Identify which cell holds the provided text, then report its [x, y] central coordinate. 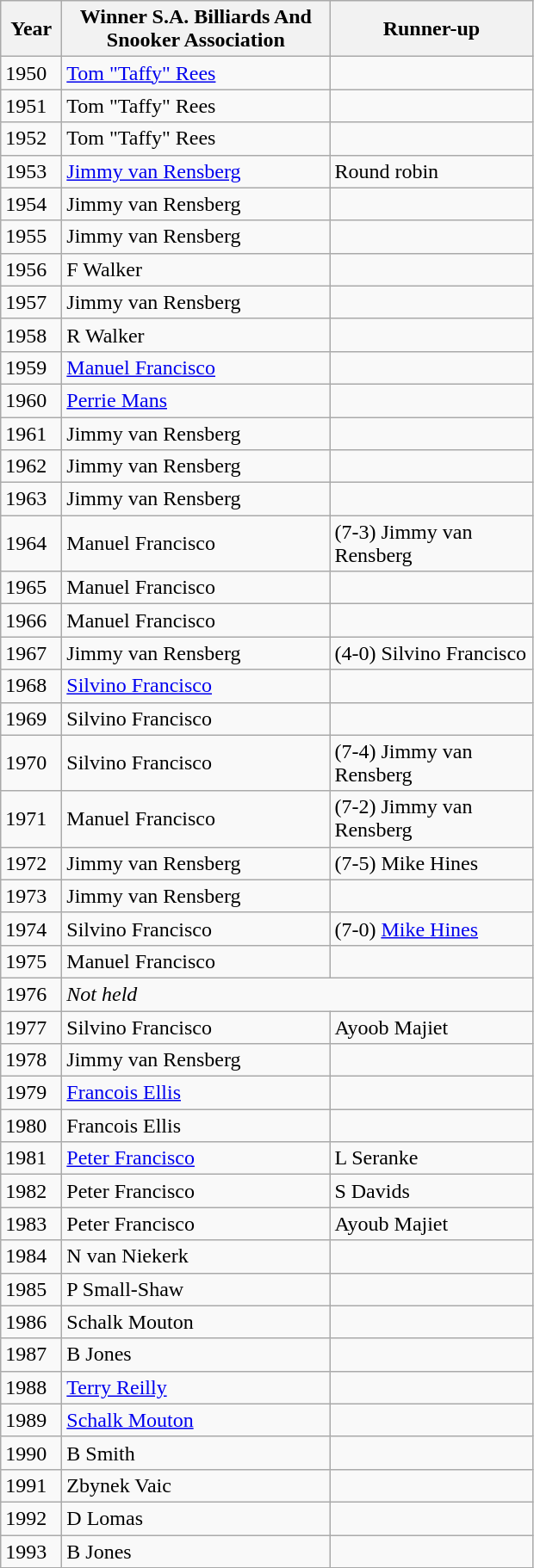
1964 [31, 544]
(7-4) Jimmy van Rensberg [432, 762]
1983 [31, 1224]
1951 [31, 106]
1988 [31, 1387]
1986 [31, 1322]
1963 [31, 499]
1977 [31, 1027]
1981 [31, 1158]
N van Niekerk [196, 1256]
B Smith [196, 1453]
1950 [31, 73]
1973 [31, 896]
1992 [31, 1518]
Not held [298, 994]
(7-2) Jimmy van Rensberg [432, 819]
1953 [31, 171]
(7-5) Mike Hines [432, 863]
1961 [31, 433]
1989 [31, 1420]
1969 [31, 719]
(7-0) Mike Hines [432, 929]
1972 [31, 863]
1985 [31, 1289]
1979 [31, 1093]
S Davids [432, 1191]
Winner S.A. Billiards And Snooker Association [196, 29]
L Seranke [432, 1158]
Zbynek Vaic [196, 1485]
1965 [31, 588]
1967 [31, 653]
1971 [31, 819]
1991 [31, 1485]
1959 [31, 367]
1958 [31, 335]
1993 [31, 1552]
P Small-Shaw [196, 1289]
1970 [31, 762]
R Walker [196, 335]
1955 [31, 237]
1984 [31, 1256]
1990 [31, 1453]
Terry Reilly [196, 1387]
1975 [31, 961]
1966 [31, 620]
(4-0) Silvino Francisco [432, 653]
1968 [31, 686]
1957 [31, 302]
1987 [31, 1355]
Ayoob Majiet [432, 1027]
F Walker [196, 269]
1976 [31, 994]
1960 [31, 400]
Runner-up [432, 29]
1956 [31, 269]
(7-3) Jimmy van Rensberg [432, 544]
1978 [31, 1060]
1974 [31, 929]
1962 [31, 466]
1954 [31, 204]
Ayoub Majiet [432, 1224]
Perrie Mans [196, 400]
1952 [31, 139]
1980 [31, 1126]
Year [31, 29]
Round robin [432, 171]
D Lomas [196, 1518]
1982 [31, 1191]
